Detect which cell encompasses the target text, then output its (X, Y) center coordinate. 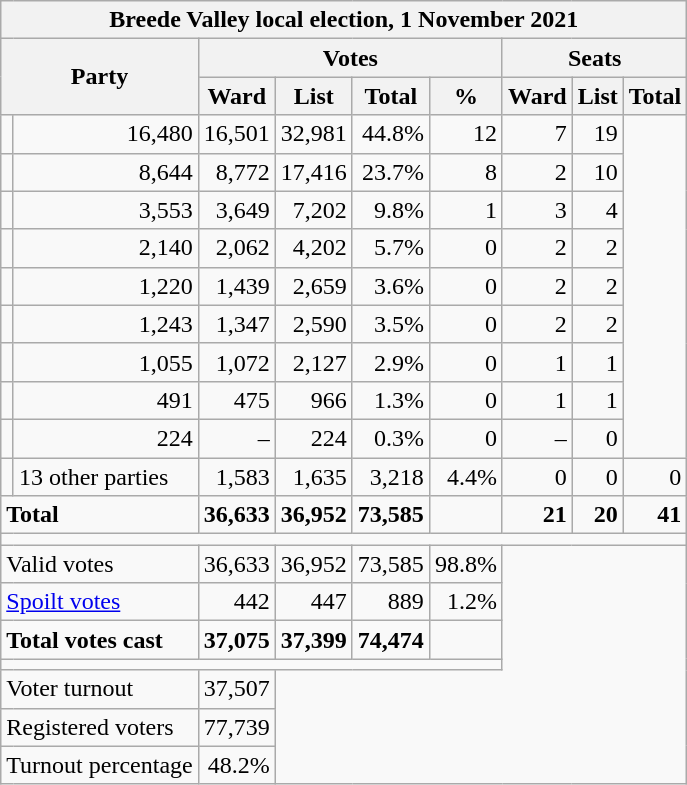
3.5% (390, 324)
21 (537, 515)
37,399 (314, 640)
Votes (350, 58)
Turnout percentage (100, 765)
1,072 (236, 362)
Registered voters (100, 727)
77,739 (236, 727)
37,075 (236, 640)
1,439 (236, 286)
447 (314, 602)
32,981 (314, 134)
8 (466, 172)
13 other parties (106, 477)
1,583 (236, 477)
8,644 (106, 172)
Breede Valley local election, 1 November 2021 (344, 20)
Voter turnout (100, 689)
2,062 (236, 248)
Valid votes (100, 564)
491 (106, 400)
2,659 (314, 286)
48.2% (236, 765)
442 (236, 602)
3 (537, 210)
7 (537, 134)
1,243 (106, 324)
12 (466, 134)
Spoilt votes (100, 602)
1.3% (390, 400)
16,501 (236, 134)
19 (598, 134)
Total votes cast (100, 640)
3,553 (106, 210)
44.8% (390, 134)
Seats (594, 58)
3,218 (390, 477)
Party (100, 77)
% (466, 96)
3.6% (390, 286)
0.3% (390, 438)
9.8% (390, 210)
8,772 (236, 172)
20 (598, 515)
74,474 (390, 640)
1,055 (106, 362)
2,590 (314, 324)
1.2% (466, 602)
2,140 (106, 248)
37,507 (236, 689)
2,127 (314, 362)
5.7% (390, 248)
10 (598, 172)
16,480 (106, 134)
4,202 (314, 248)
475 (236, 400)
4.4% (466, 477)
3,649 (236, 210)
98.8% (466, 564)
1,347 (236, 324)
2.9% (390, 362)
889 (390, 602)
41 (655, 515)
966 (314, 400)
23.7% (390, 172)
1,635 (314, 477)
7,202 (314, 210)
4 (598, 210)
17,416 (314, 172)
1,220 (106, 286)
